Search for the cell housing the specified text and yield its [X, Y] center coordinate. 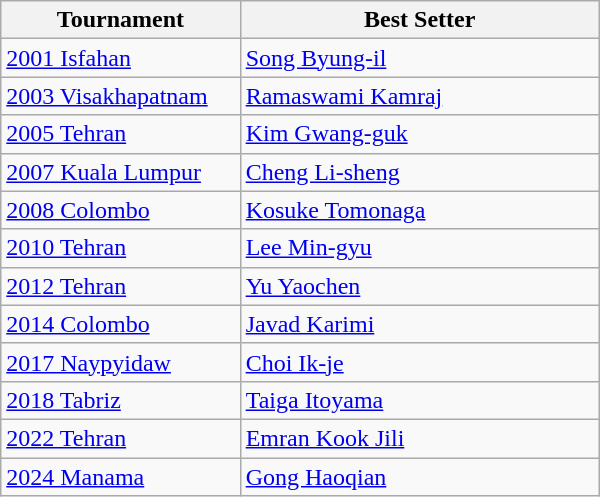
2003 Visakhapatnam [120, 96]
Javad Karimi [420, 324]
2005 Tehran [120, 134]
2014 Colombo [120, 324]
Lee Min-gyu [420, 248]
Taiga Itoyama [420, 400]
Tournament [120, 20]
Yu Yaochen [420, 286]
Emran Kook Jili [420, 438]
Cheng Li-sheng [420, 172]
2010 Tehran [120, 248]
2022 Tehran [120, 438]
2024 Manama [120, 477]
2012 Tehran [120, 286]
Ramaswami Kamraj [420, 96]
Kim Gwang-guk [420, 134]
2018 Tabriz [120, 400]
2001 Isfahan [120, 58]
Song Byung-il [420, 58]
2008 Colombo [120, 210]
Kosuke Tomonaga [420, 210]
Choi Ik-je [420, 362]
Best Setter [420, 20]
2017 Naypyidaw [120, 362]
Gong Haoqian [420, 477]
2007 Kuala Lumpur [120, 172]
